Pinpoint the cell where the given text exists, returning its (X, Y) midpoint coordinate. 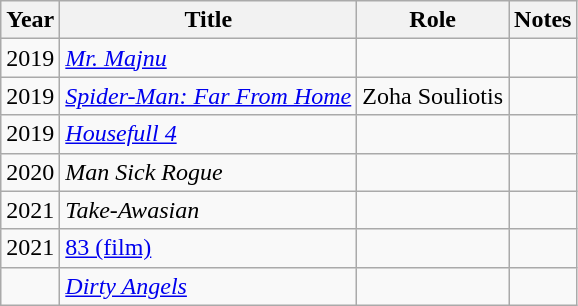
Title (208, 20)
Man Sick Rogue (208, 172)
Notes (543, 20)
Zoha Souliotis (433, 96)
Spider-Man: Far From Home (208, 96)
2020 (30, 172)
Role (433, 20)
83 (film) (208, 248)
Take-Awasian (208, 210)
Dirty Angels (208, 286)
Year (30, 20)
Housefull 4 (208, 134)
Mr. Majnu (208, 58)
